Return the [x, y] coordinate for the center point of the cell that contains the specified text.  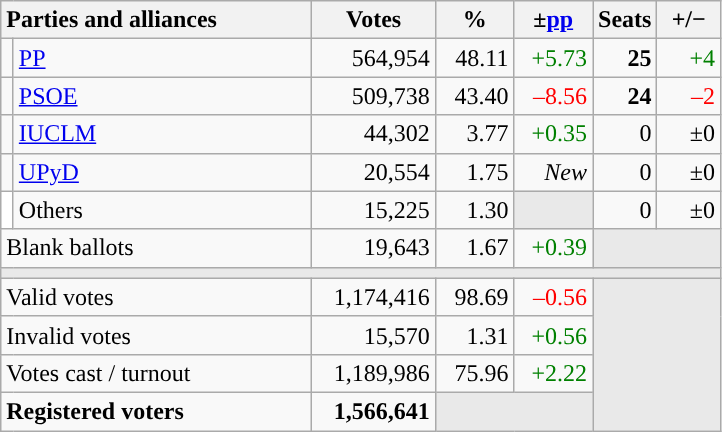
24 [624, 96]
Votes cast / turnout [156, 373]
Blank ballots [156, 248]
564,954 [374, 58]
PSOE [162, 96]
–2 [689, 96]
20,554 [374, 172]
15,225 [374, 210]
+5.73 [554, 58]
1,566,641 [374, 411]
Parties and alliances [156, 20]
Registered voters [156, 411]
IUCLM [162, 134]
43.40 [474, 96]
+0.56 [554, 335]
Valid votes [156, 297]
509,738 [374, 96]
–0.56 [554, 297]
+2.22 [554, 373]
1,174,416 [374, 297]
1,189,986 [374, 373]
25 [624, 58]
+4 [689, 58]
New [554, 172]
+0.39 [554, 248]
1.75 [474, 172]
–8.56 [554, 96]
PP [162, 58]
Others [162, 210]
1.31 [474, 335]
+/− [689, 20]
Votes [374, 20]
1.67 [474, 248]
±pp [554, 20]
48.11 [474, 58]
Seats [624, 20]
+0.35 [554, 134]
75.96 [474, 373]
1.30 [474, 210]
44,302 [374, 134]
15,570 [374, 335]
% [474, 20]
UPyD [162, 172]
19,643 [374, 248]
3.77 [474, 134]
Invalid votes [156, 335]
98.69 [474, 297]
